Return the [x, y] coordinate for the center point of the cell that contains the specified text.  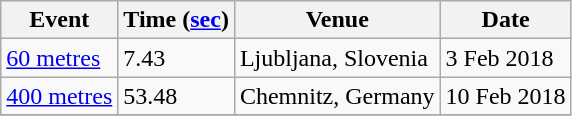
Date [506, 20]
Ljubljana, Slovenia [337, 58]
53.48 [176, 96]
3 Feb 2018 [506, 58]
Chemnitz, Germany [337, 96]
400 metres [60, 96]
60 metres [60, 58]
10 Feb 2018 [506, 96]
Event [60, 20]
Venue [337, 20]
7.43 [176, 58]
Time (sec) [176, 20]
